Identify which cell holds the provided text, then report its (X, Y) central coordinate. 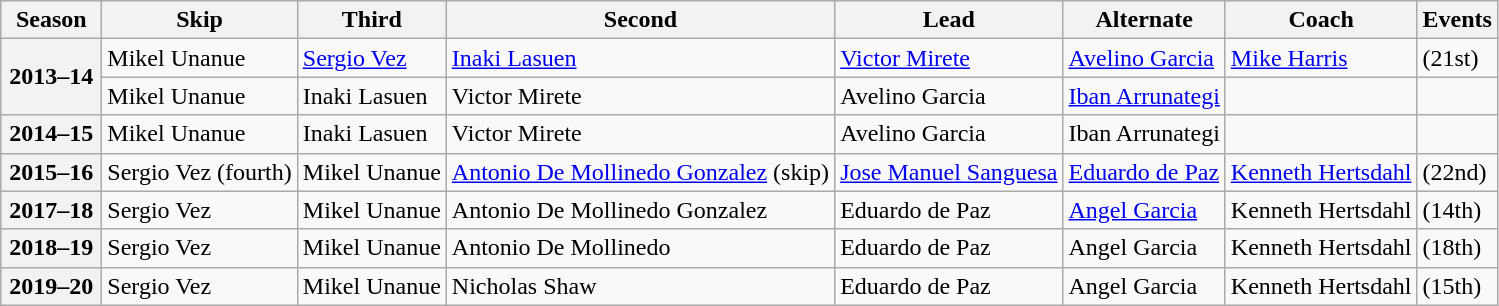
Skip (200, 20)
2017–18 (52, 210)
Jose Manuel Sanguesa (949, 172)
2013–14 (52, 77)
(21st) (1457, 58)
Nicholas Shaw (640, 286)
(22nd) (1457, 172)
Third (372, 20)
2019–20 (52, 286)
(15th) (1457, 286)
Antonio De Mollinedo (640, 248)
Alternate (1144, 20)
Season (52, 20)
Lead (949, 20)
Antonio De Mollinedo Gonzalez (640, 210)
2015–16 (52, 172)
Antonio De Mollinedo Gonzalez (skip) (640, 172)
2018–19 (52, 248)
Second (640, 20)
(18th) (1457, 248)
(14th) (1457, 210)
Mike Harris (1321, 58)
Events (1457, 20)
2014–15 (52, 134)
Coach (1321, 20)
Sergio Vez (fourth) (200, 172)
